Search for the cell housing the specified text and yield its [x, y] center coordinate. 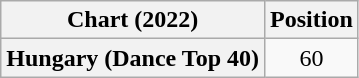
60 [312, 58]
Hungary (Dance Top 40) [133, 58]
Position [312, 20]
Chart (2022) [133, 20]
